Search for the cell housing the specified text and yield its (x, y) center coordinate. 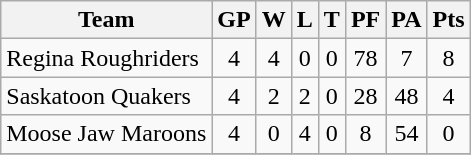
PA (406, 20)
Saskatoon Quakers (106, 96)
GP (234, 20)
54 (406, 134)
78 (365, 58)
Team (106, 20)
48 (406, 96)
7 (406, 58)
W (274, 20)
PF (365, 20)
T (332, 20)
Regina Roughriders (106, 58)
Pts (448, 20)
28 (365, 96)
L (304, 20)
Moose Jaw Maroons (106, 134)
